Provide the (x, y) coordinate of the cell's center where the given text is located.  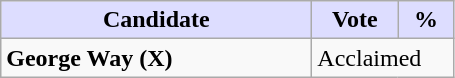
Acclaimed (383, 58)
George Way (X) (156, 58)
Candidate (156, 20)
% (426, 20)
Vote (355, 20)
